Return the [x, y] coordinate for the center point of the cell that contains the specified text.  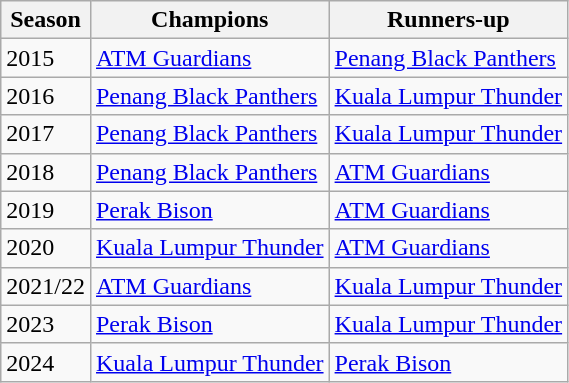
2015 [46, 58]
Season [46, 20]
2024 [46, 362]
Runners-up [448, 20]
2019 [46, 210]
2017 [46, 134]
2020 [46, 248]
2023 [46, 324]
2021/22 [46, 286]
2018 [46, 172]
Champions [210, 20]
2016 [46, 96]
